Output the [x, y] coordinate of the center of the cell containing the given text.  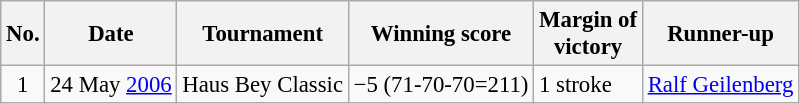
Margin ofvictory [588, 34]
Date [111, 34]
1 stroke [588, 85]
Tournament [262, 34]
−5 (71-70-70=211) [440, 85]
Ralf Geilenberg [720, 85]
Runner-up [720, 34]
1 [23, 85]
No. [23, 34]
Winning score [440, 34]
Haus Bey Classic [262, 85]
24 May 2006 [111, 85]
